Return the (X, Y) coordinate for the center point of the cell that contains the specified text.  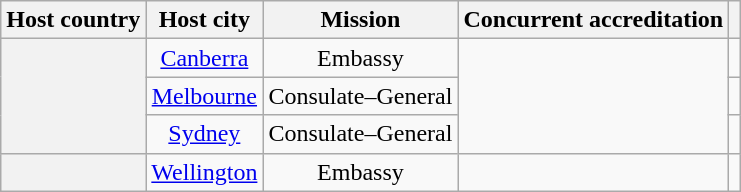
Host city (204, 20)
Concurrent accreditation (594, 20)
Wellington (204, 172)
Melbourne (204, 96)
Host country (74, 20)
Sydney (204, 134)
Canberra (204, 58)
Mission (360, 20)
